Search for the cell housing the specified text and yield its (x, y) center coordinate. 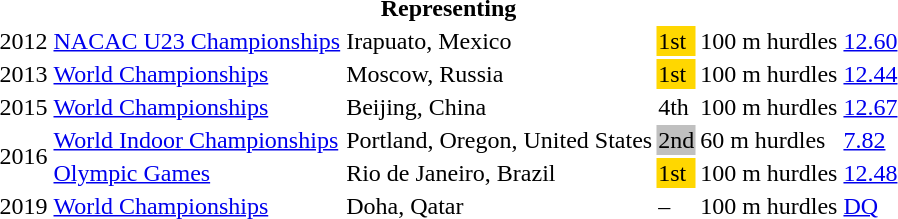
2nd (676, 140)
Beijing, China (500, 107)
Moscow, Russia (500, 74)
World Indoor Championships (197, 140)
Portland, Oregon, United States (500, 140)
Rio de Janeiro, Brazil (500, 173)
Olympic Games (197, 173)
4th (676, 107)
60 m hurdles (769, 140)
NACAC U23 Championships (197, 41)
Irapuato, Mexico (500, 41)
